Return the (x, y) coordinate for the center point of the cell that contains the specified text.  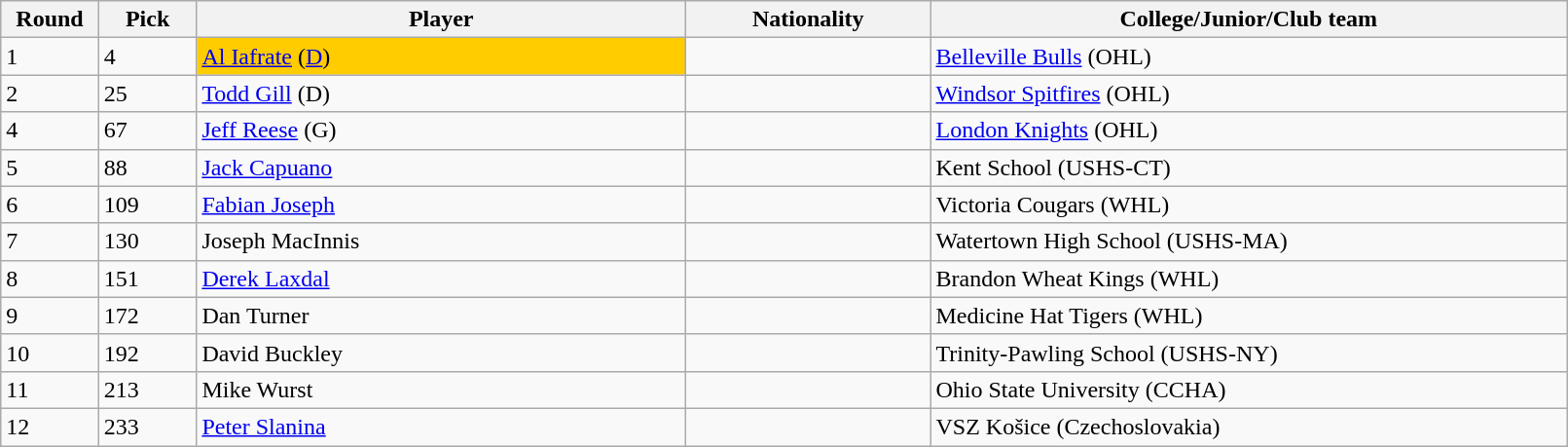
11 (51, 390)
192 (148, 353)
7 (51, 242)
12 (51, 427)
172 (148, 316)
1 (51, 56)
151 (148, 279)
Kent School (USHS-CT) (1249, 168)
Jeff Reese (G) (442, 130)
10 (51, 353)
Fabian Joseph (442, 205)
Trinity-Pawling School (USHS-NY) (1249, 353)
Dan Turner (442, 316)
Victoria Cougars (WHL) (1249, 205)
Belleville Bulls (OHL) (1249, 56)
Jack Capuano (442, 168)
Mike Wurst (442, 390)
College/Junior/Club team (1249, 19)
Watertown High School (USHS-MA) (1249, 242)
Peter Slanina (442, 427)
2 (51, 93)
Derek Laxdal (442, 279)
67 (148, 130)
Nationality (808, 19)
Player (442, 19)
Todd Gill (D) (442, 93)
VSZ Košice (Czechoslovakia) (1249, 427)
London Knights (OHL) (1249, 130)
213 (148, 390)
25 (148, 93)
Al Iafrate (D) (442, 56)
88 (148, 168)
233 (148, 427)
Windsor Spitfires (OHL) (1249, 93)
8 (51, 279)
Pick (148, 19)
9 (51, 316)
6 (51, 205)
David Buckley (442, 353)
Brandon Wheat Kings (WHL) (1249, 279)
Round (51, 19)
5 (51, 168)
109 (148, 205)
Medicine Hat Tigers (WHL) (1249, 316)
130 (148, 242)
Joseph MacInnis (442, 242)
Ohio State University (CCHA) (1249, 390)
